Extract the (X, Y) coordinate from the center of the cell holding the provided text.  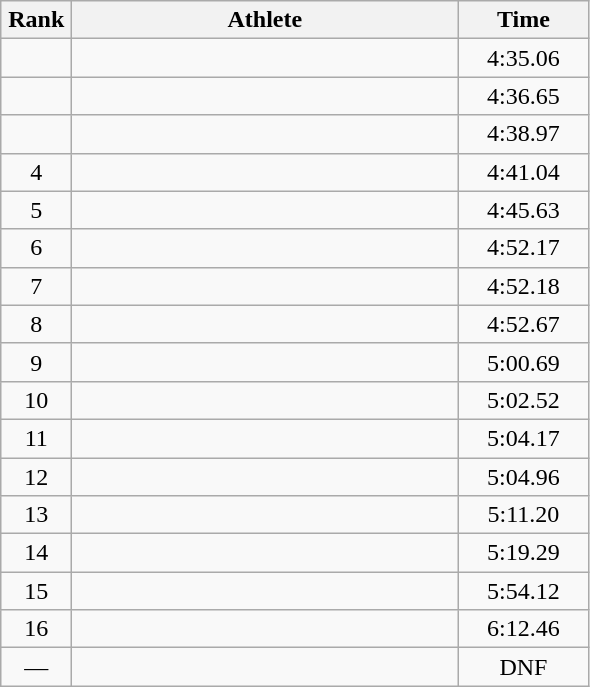
5:00.69 (524, 362)
4:45.63 (524, 210)
4:52.17 (524, 248)
12 (36, 477)
6:12.46 (524, 629)
4:52.18 (524, 286)
4:38.97 (524, 134)
4:35.06 (524, 58)
15 (36, 591)
14 (36, 553)
5:54.12 (524, 591)
11 (36, 438)
7 (36, 286)
5:11.20 (524, 515)
5:04.96 (524, 477)
4 (36, 172)
5:04.17 (524, 438)
4:52.67 (524, 324)
16 (36, 629)
Rank (36, 20)
DNF (524, 667)
4:36.65 (524, 96)
9 (36, 362)
Athlete (265, 20)
Time (524, 20)
— (36, 667)
4:41.04 (524, 172)
6 (36, 248)
5:19.29 (524, 553)
13 (36, 515)
10 (36, 400)
8 (36, 324)
5:02.52 (524, 400)
5 (36, 210)
